Find where the given text appears and provide that cell's center as (X, Y) coordinate. 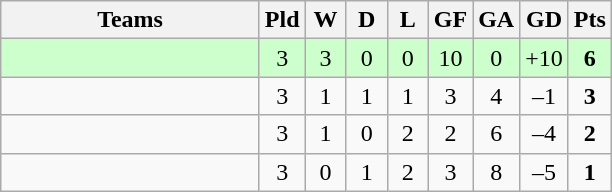
D (366, 20)
4 (496, 96)
–5 (544, 172)
L (408, 20)
10 (450, 58)
GD (544, 20)
W (326, 20)
+10 (544, 58)
–1 (544, 96)
Teams (130, 20)
Pld (282, 20)
GA (496, 20)
8 (496, 172)
Pts (590, 20)
–4 (544, 134)
GF (450, 20)
